Detect which cell encompasses the target text, then output its (X, Y) center coordinate. 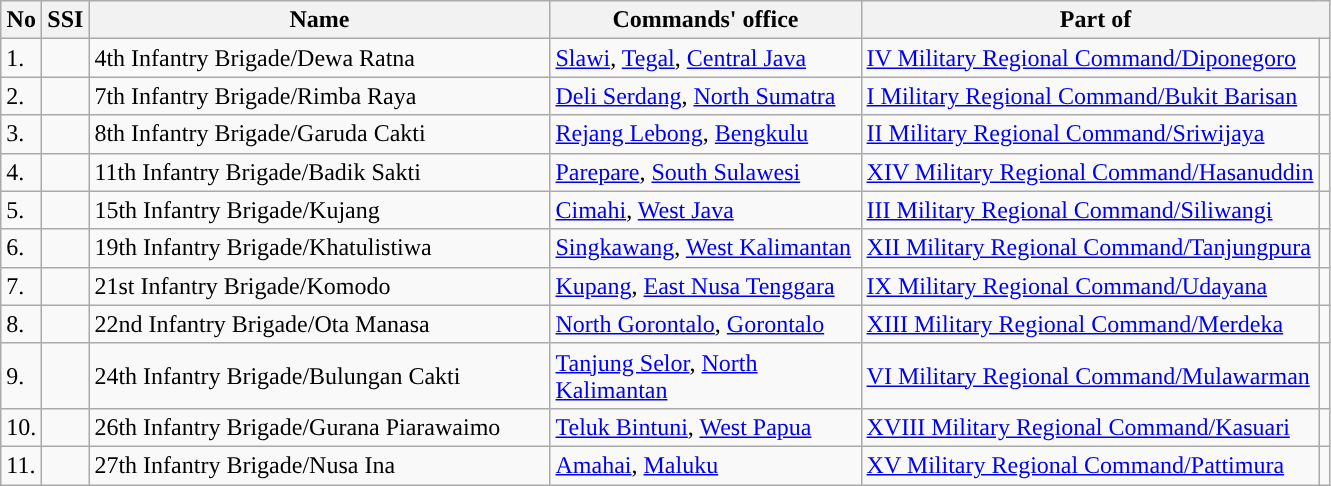
6. (22, 248)
III Military Regional Command/Siliwangi (1090, 210)
I Military Regional Command/Bukit Barisan (1090, 96)
IX Military Regional Command/Udayana (1090, 286)
22nd Infantry Brigade/Ota Manasa (320, 324)
XVIII Military Regional Command/Kasuari (1090, 427)
26th Infantry Brigade/Gurana Piarawaimo (320, 427)
7th Infantry Brigade/Rimba Raya (320, 96)
4. (22, 172)
Parepare, South Sulawesi (706, 172)
8th Infantry Brigade/Garuda Cakti (320, 134)
Tanjung Selor, North Kalimantan (706, 376)
21st Infantry Brigade/Komodo (320, 286)
5. (22, 210)
Cimahi, West Java (706, 210)
11th Infantry Brigade/Badik Sakti (320, 172)
Deli Serdang, North Sumatra (706, 96)
4th Infantry Brigade/Dewa Ratna (320, 58)
VI Military Regional Command/Mulawarman (1090, 376)
SSI (66, 20)
1. (22, 58)
24th Infantry Brigade/Bulungan Cakti (320, 376)
9. (22, 376)
15th Infantry Brigade/Kujang (320, 210)
Amahai, Maluku (706, 465)
19th Infantry Brigade/Khatulistiwa (320, 248)
Singkawang, West Kalimantan (706, 248)
XIII Military Regional Command/Merdeka (1090, 324)
II Military Regional Command/Sriwijaya (1090, 134)
Slawi, Tegal, Central Java (706, 58)
XII Military Regional Command/Tanjungpura (1090, 248)
Name (320, 20)
Rejang Lebong, Bengkulu (706, 134)
27th Infantry Brigade/Nusa Ina (320, 465)
North Gorontalo, Gorontalo (706, 324)
IV Military Regional Command/Diponegoro (1090, 58)
11. (22, 465)
2. (22, 96)
7. (22, 286)
No (22, 20)
8. (22, 324)
Kupang, East Nusa Tenggara (706, 286)
10. (22, 427)
Commands' office (706, 20)
Part of (1096, 20)
Teluk Bintuni, West Papua (706, 427)
3. (22, 134)
XV Military Regional Command/Pattimura (1090, 465)
XIV Military Regional Command/Hasanuddin (1090, 172)
